Locate the cell with the specified text and output its (X, Y) center coordinate. 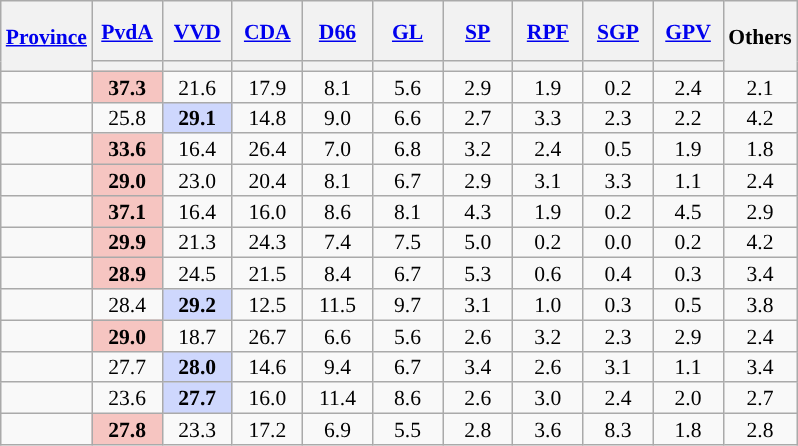
29.1 (197, 118)
0.6 (548, 274)
0.4 (618, 274)
3.0 (548, 398)
0.0 (618, 242)
23.3 (197, 430)
28.4 (127, 304)
11.4 (337, 398)
26.4 (267, 150)
21.6 (197, 86)
Others (760, 36)
2.1 (760, 86)
5.0 (478, 242)
2.2 (688, 118)
23.6 (127, 398)
VVD (197, 31)
6.9 (337, 430)
27.8 (127, 430)
20.4 (267, 180)
3.8 (760, 304)
4.3 (478, 212)
9.4 (337, 366)
17.9 (267, 86)
25.8 (127, 118)
SGP (618, 31)
CDA (267, 31)
21.5 (267, 274)
6.8 (408, 150)
17.2 (267, 430)
5.3 (478, 274)
14.8 (267, 118)
8.4 (337, 274)
28.9 (127, 274)
23.0 (197, 180)
26.7 (267, 336)
9.7 (408, 304)
18.7 (197, 336)
37.3 (127, 86)
PvdA (127, 31)
29.2 (197, 304)
37.1 (127, 212)
7.5 (408, 242)
33.6 (127, 150)
5.5 (408, 430)
GL (408, 31)
7.0 (337, 150)
3.6 (548, 430)
4.5 (688, 212)
9.0 (337, 118)
8.3 (618, 430)
28.0 (197, 366)
29.9 (127, 242)
24.5 (197, 274)
14.6 (267, 366)
GPV (688, 31)
11.5 (337, 304)
21.3 (197, 242)
RPF (548, 31)
24.3 (267, 242)
12.5 (267, 304)
D66 (337, 31)
1.0 (548, 304)
Province (46, 36)
SP (478, 31)
2.0 (688, 398)
7.4 (337, 242)
